Provide the [X, Y] coordinate of the cell's center where the given text is located.  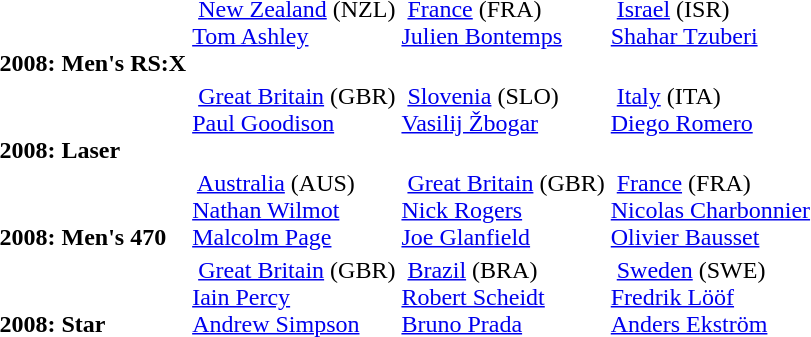
France (FRA)Nicolas CharbonnierOlivier Bausset [710, 210]
Slovenia (SLO)Vasilij Žbogar [503, 123]
Australia (AUS)Nathan WilmotMalcolm Page [294, 210]
Great Britain (GBR)Paul Goodison [294, 123]
Italy (ITA)Diego Romero [710, 123]
Great Britain (GBR)Nick RogersJoe Glanfield [503, 210]
